Extract the [x, y] coordinate from the center of the cell holding the provided text.  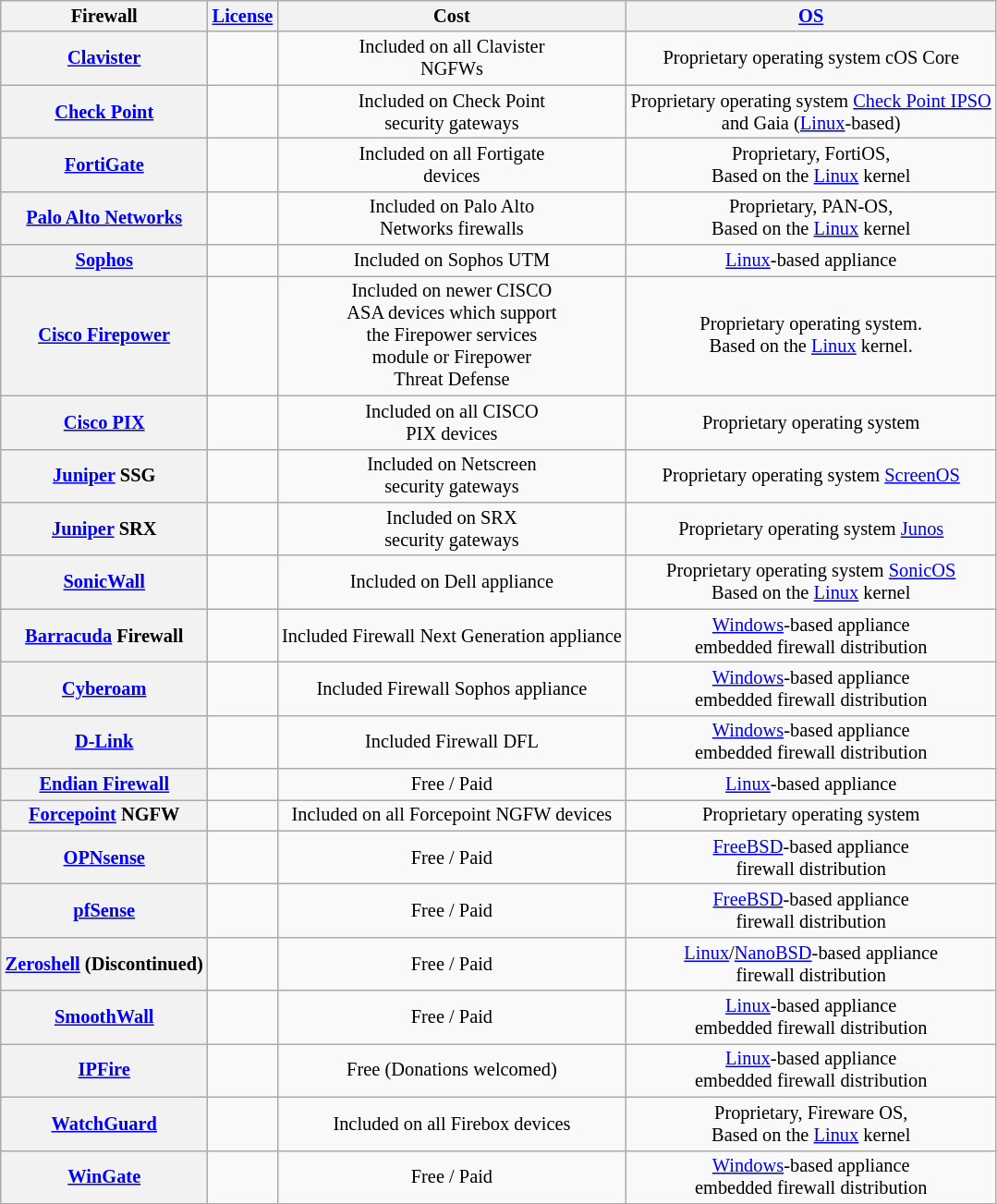
Barracuda Firewall [104, 636]
Included on all ClavisterNGFWs [452, 58]
Included on Palo AltoNetworks firewalls [452, 218]
SmoothWall [104, 1017]
Check Point [104, 112]
IPFire [104, 1070]
Included Firewall Next Generation appliance [452, 636]
WatchGuard [104, 1124]
Endian Firewall [104, 784]
Juniper SSG [104, 476]
OPNsense [104, 857]
License [242, 16]
Included on Dell appliance [452, 582]
Proprietary, PAN-OS,Based on the Linux kernel [811, 218]
FortiGate [104, 164]
Included Firewall Sophos appliance [452, 688]
Juniper SRX [104, 529]
Cyberoam [104, 688]
WinGate [104, 1177]
Cisco PIX [104, 422]
Cisco Firepower [104, 335]
Clavister [104, 58]
Included on all CISCOPIX devices [452, 422]
Forcepoint NGFW [104, 815]
Zeroshell (Discontinued) [104, 964]
OS [811, 16]
Proprietary operating system.Based on the Linux kernel. [811, 335]
pfSense [104, 910]
Included on SRXsecurity gateways [452, 529]
SonicWall [104, 582]
Firewall [104, 16]
Proprietary operating system ScreenOS [811, 476]
Proprietary operating system SonicOSBased on the Linux kernel [811, 582]
Included on all Forcepoint NGFW devices [452, 815]
Proprietary, Fireware OS,Based on the Linux kernel [811, 1124]
Proprietary operating system cOS Core [811, 58]
Palo Alto Networks [104, 218]
Included on all Fortigatedevices [452, 164]
Free (Donations welcomed) [452, 1070]
D-Link [104, 742]
Linux/NanoBSD-based appliancefirewall distribution [811, 964]
Included on Sophos UTM [452, 261]
Proprietary operating system Junos [811, 529]
Included on Check Pointsecurity gateways [452, 112]
Included on Netscreensecurity gateways [452, 476]
Proprietary, FortiOS,Based on the Linux kernel [811, 164]
Included on all Firebox devices [452, 1124]
Included on newer CISCOASA devices which supportthe Firepower servicesmodule or FirepowerThreat Defense [452, 335]
Sophos [104, 261]
Included Firewall DFL [452, 742]
Proprietary operating system Check Point IPSOand Gaia (Linux-based) [811, 112]
Cost [452, 16]
